For the text-containing cell, return its midpoint in [x, y] coordinate format. 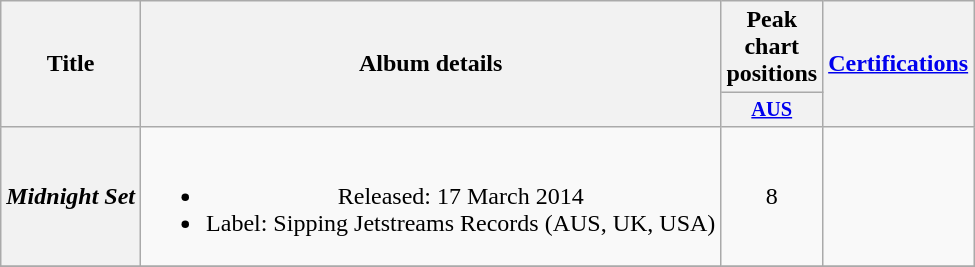
Title [71, 64]
Album details [431, 64]
8 [772, 196]
Peak chart positions [772, 47]
AUS [772, 110]
Midnight Set [71, 196]
Certifications [898, 64]
Released: 17 March 2014Label: Sipping Jetstreams Records (AUS, UK, USA) [431, 196]
